Determine the (X, Y) coordinate at the center of the cell enclosing the given text.  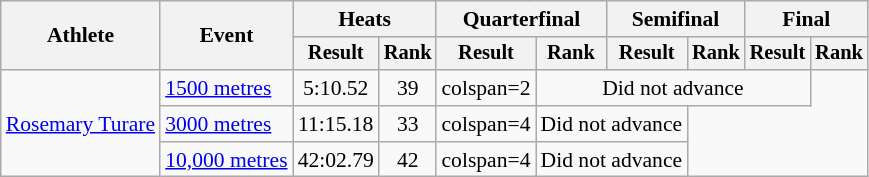
33 (408, 124)
Quarterfinal (521, 19)
Semifinal (675, 19)
Event (226, 36)
Heats (365, 19)
3000 metres (226, 124)
39 (408, 88)
colspan=2 (486, 88)
Final (806, 19)
1500 metres (226, 88)
colspan=4 (486, 124)
Athlete (80, 36)
5:10.52 (336, 88)
Rosemary Turare (80, 124)
11:15.18 (336, 124)
